Provide the [x, y] coordinate of the cell's center where the given text is located.  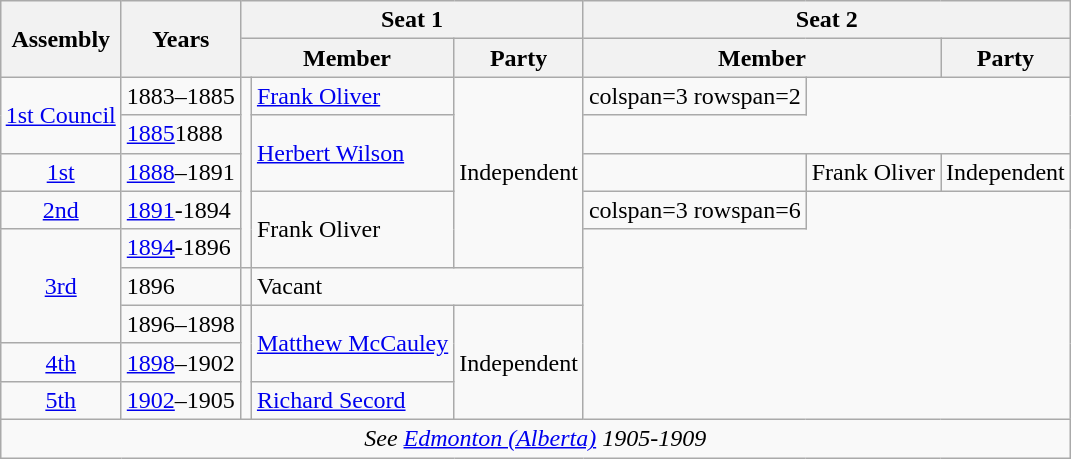
Seat 1 [412, 20]
5th [60, 400]
See Edmonton (Alberta) 1905-1909 [535, 438]
3rd [60, 286]
1902–1905 [180, 400]
4th [60, 362]
Assembly [60, 39]
1883–1885 [180, 96]
colspan=3 rowspan=2 [694, 96]
1898–1902 [180, 362]
Herbert Wilson [352, 153]
1894-1896 [180, 248]
1st Council [60, 115]
2nd [60, 210]
Years [180, 39]
18851888 [180, 134]
colspan=3 rowspan=6 [694, 210]
1896 [180, 286]
Richard Secord [352, 400]
1st [60, 172]
1888–1891 [180, 172]
Seat 2 [826, 20]
1891-1894 [180, 210]
Matthew McCauley [352, 343]
Vacant [417, 286]
1896–1898 [180, 324]
